Output the (x, y) coordinate of the center of the cell containing the given text.  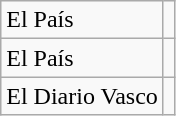
El Diario Vasco (82, 96)
